Capture the cell that displays the provided text and extract its (x, y) central coordinate. 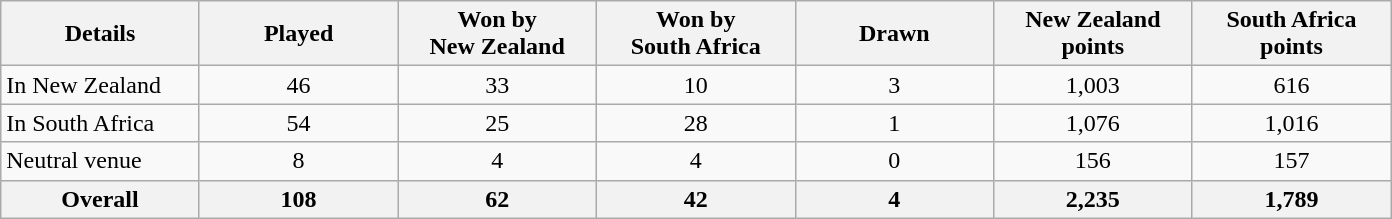
Drawn (894, 34)
42 (696, 199)
108 (298, 199)
Details (100, 34)
10 (696, 85)
Played (298, 34)
156 (1094, 161)
In New Zealand (100, 85)
0 (894, 161)
1,016 (1292, 123)
Won byNew Zealand (498, 34)
46 (298, 85)
62 (498, 199)
2,235 (1094, 199)
616 (1292, 85)
28 (696, 123)
New Zealand points (1094, 34)
33 (498, 85)
South Africa points (1292, 34)
Won bySouth Africa (696, 34)
1 (894, 123)
1,076 (1094, 123)
25 (498, 123)
Overall (100, 199)
Neutral venue (100, 161)
8 (298, 161)
1,789 (1292, 199)
In South Africa (100, 123)
1,003 (1094, 85)
157 (1292, 161)
3 (894, 85)
54 (298, 123)
